Scan for the cell matching the given text and deliver its (x, y) coordinate at center. 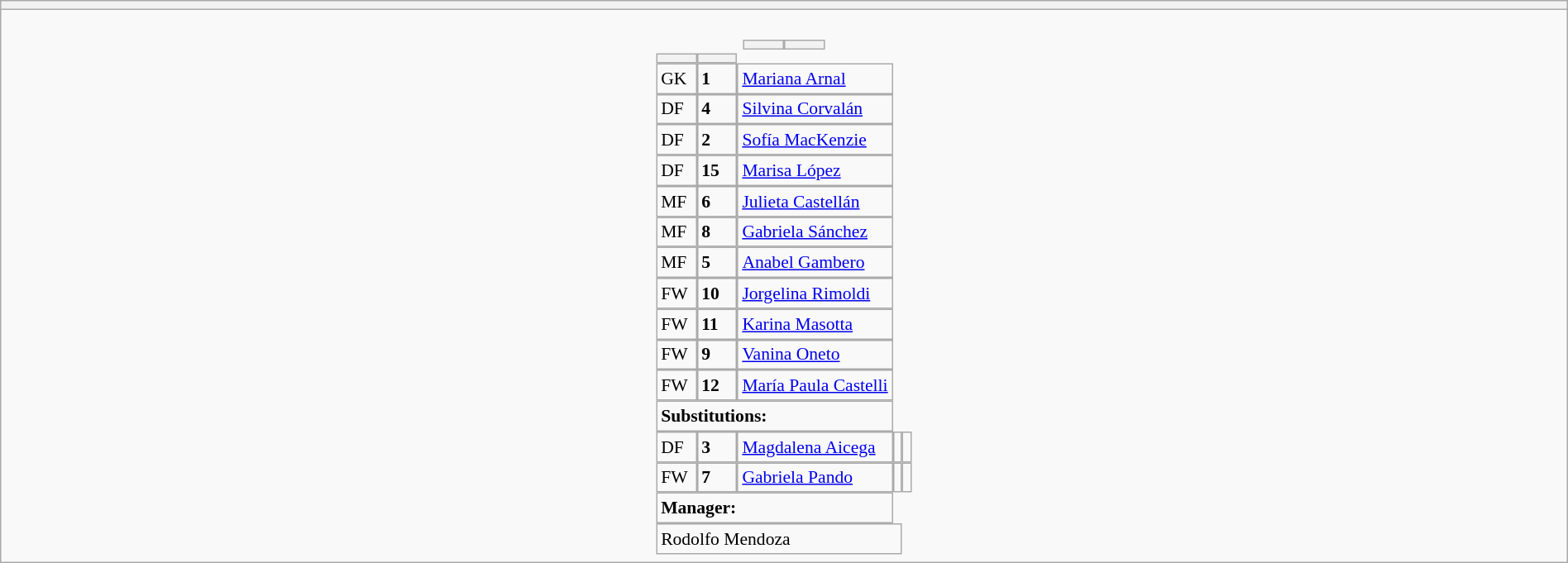
Magdalena Aicega (815, 446)
12 (716, 385)
2 (716, 139)
Silvina Corvalán (815, 109)
Karina Masotta (815, 324)
8 (716, 231)
Marisa López (815, 170)
6 (716, 202)
Manager: (774, 508)
Gabriela Sánchez (815, 231)
10 (716, 293)
Gabriela Pando (815, 478)
Vanina Oneto (815, 354)
3 (716, 446)
Jorgelina Rimoldi (815, 293)
GK (676, 78)
Mariana Arnal (815, 78)
9 (716, 354)
1 (716, 78)
4 (716, 109)
Substitutions: (774, 417)
7 (716, 478)
11 (716, 324)
Anabel Gambero (815, 263)
5 (716, 263)
Rodolfo Mendoza (779, 539)
Julieta Castellán (815, 202)
María Paula Castelli (815, 385)
15 (716, 170)
Sofía MacKenzie (815, 139)
